Extract the (X, Y) coordinate from the center of the cell holding the provided text.  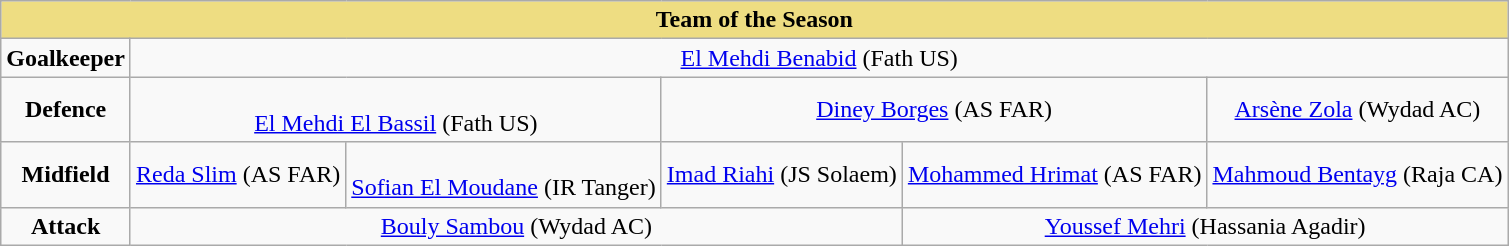
Arsène Zola (Wydad AC) (1358, 110)
El Mehdi Benabid (Fath US) (818, 58)
Goalkeeper (66, 58)
El Mehdi El Bassil (Fath US) (396, 110)
Youssef Mehri (Hassania Agadir) (1205, 226)
Team of the Season (754, 20)
Mohammed Hrimat (AS FAR) (1054, 174)
Defence (66, 110)
Reda Slim (AS FAR) (238, 174)
Mahmoud Bentayg (Raja CA) (1358, 174)
Imad Riahi (JS Solaem) (782, 174)
Sofian El Moudane (IR Tanger) (504, 174)
Attack (66, 226)
Diney Borges (AS FAR) (934, 110)
Bouly Sambou (Wydad AC) (516, 226)
Midfield (66, 174)
